Search for the cell housing the specified text and yield its [x, y] center coordinate. 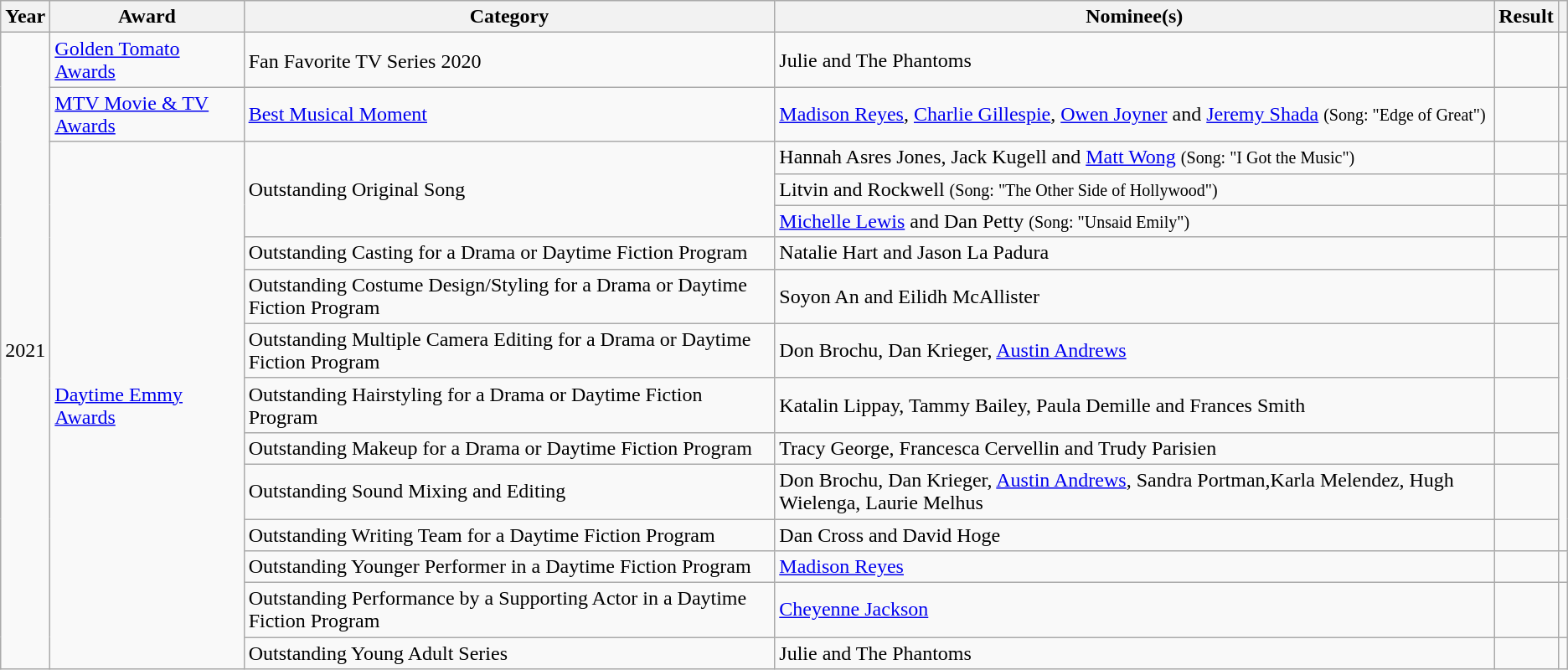
Outstanding Hairstyling for a Drama or Daytime Fiction Program [509, 405]
Fan Favorite TV Series 2020 [509, 60]
Outstanding Performance by a Supporting Actor in a Daytime Fiction Program [509, 610]
Tracy George, Francesca Cervellin and Trudy Parisien [1134, 448]
Michelle Lewis and Dan Petty (Song: "Unsaid Emily") [1134, 221]
Outstanding Younger Performer in a Daytime Fiction Program [509, 567]
Outstanding Casting for a Drama or Daytime Fiction Program [509, 253]
Outstanding Original Song [509, 189]
Don Brochu, Dan Krieger, Austin Andrews [1134, 350]
Soyon An and Eilidh McAllister [1134, 296]
Result [1526, 17]
Outstanding Makeup for a Drama or Daytime Fiction Program [509, 448]
Natalie Hart and Jason La Padura [1134, 253]
Category [509, 17]
Outstanding Young Adult Series [509, 653]
Outstanding Writing Team for a Daytime Fiction Program [509, 535]
Golden Tomato Awards [147, 60]
Outstanding Multiple Camera Editing for a Drama or Daytime Fiction Program [509, 350]
Hannah Asres Jones, Jack Kugell and Matt Wong (Song: "I Got the Music") [1134, 157]
MTV Movie & TV Awards [147, 114]
Daytime Emmy Awards [147, 405]
Year [25, 17]
Don Brochu, Dan Krieger, Austin Andrews, Sandra Portman,Karla Melendez, Hugh Wielenga, Laurie Melhus [1134, 491]
Dan Cross and David Hoge [1134, 535]
Cheyenne Jackson [1134, 610]
Madison Reyes [1134, 567]
Litvin and Rockwell (Song: "The Other Side of Hollywood") [1134, 189]
Award [147, 17]
Katalin Lippay, Tammy Bailey, Paula Demille and Frances Smith [1134, 405]
Nominee(s) [1134, 17]
Outstanding Sound Mixing and Editing [509, 491]
2021 [25, 351]
Best Musical Moment [509, 114]
Madison Reyes, Charlie Gillespie, Owen Joyner and Jeremy Shada (Song: "Edge of Great") [1134, 114]
Outstanding Costume Design/Styling for a Drama or Daytime Fiction Program [509, 296]
